Capture the cell that displays the provided text and extract its [X, Y] central coordinate. 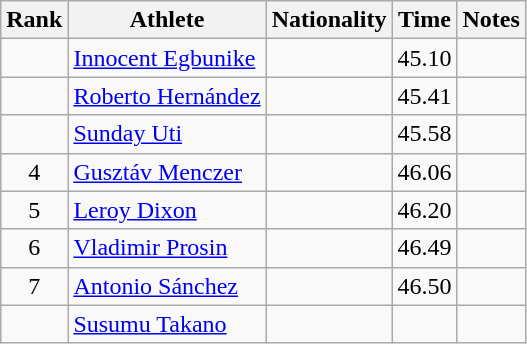
Gusztáv Menczer [167, 172]
Innocent Egbunike [167, 58]
Leroy Dixon [167, 210]
5 [34, 210]
Sunday Uti [167, 134]
45.58 [424, 134]
46.49 [424, 248]
Susumu Takano [167, 324]
Roberto Hernández [167, 96]
Nationality [329, 20]
4 [34, 172]
Antonio Sánchez [167, 286]
6 [34, 248]
Time [424, 20]
Notes [491, 20]
Vladimir Prosin [167, 248]
Athlete [167, 20]
46.06 [424, 172]
7 [34, 286]
45.10 [424, 58]
Rank [34, 20]
45.41 [424, 96]
46.20 [424, 210]
46.50 [424, 286]
